Extract the (X, Y) coordinate from the center of the cell holding the provided text.  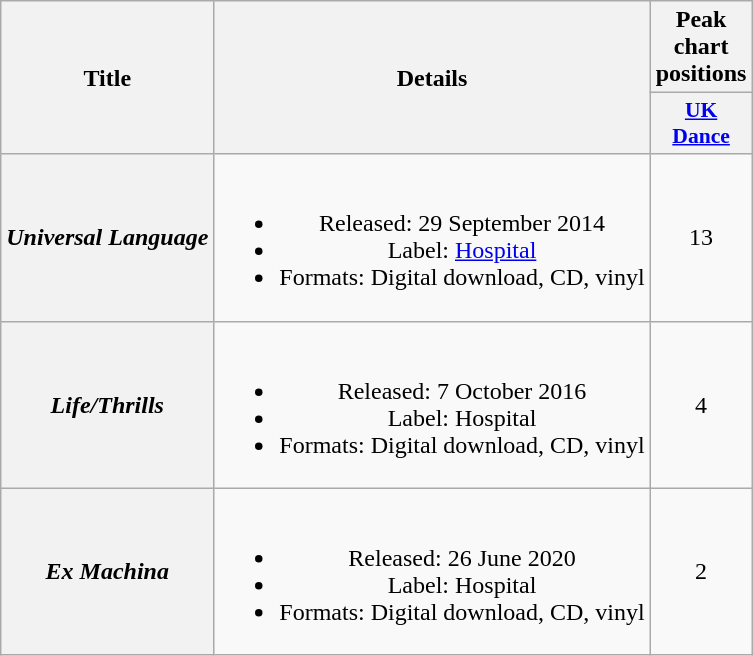
Released: 26 June 2020Label: HospitalFormats: Digital download, CD, vinyl (432, 572)
UK Dance (701, 124)
Released: 29 September 2014Label: HospitalFormats: Digital download, CD, vinyl (432, 238)
Title (108, 78)
Peak chart positions (701, 47)
Released: 7 October 2016Label: HospitalFormats: Digital download, CD, vinyl (432, 404)
2 (701, 572)
Universal Language (108, 238)
Ex Machina (108, 572)
13 (701, 238)
Life/Thrills (108, 404)
4 (701, 404)
Details (432, 78)
